Output the (X, Y) coordinate of the center of the cell containing the given text.  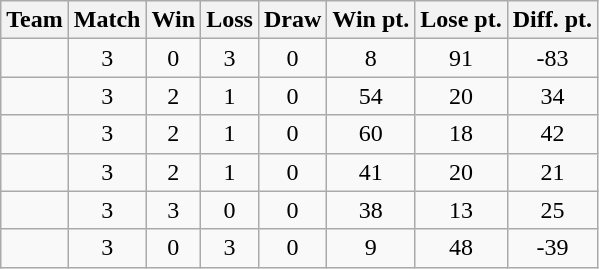
48 (461, 248)
34 (552, 96)
41 (371, 172)
38 (371, 210)
Team (35, 20)
25 (552, 210)
Lose pt. (461, 20)
Win pt. (371, 20)
Loss (230, 20)
Match (107, 20)
42 (552, 134)
-83 (552, 58)
9 (371, 248)
-39 (552, 248)
Win (174, 20)
18 (461, 134)
54 (371, 96)
13 (461, 210)
91 (461, 58)
21 (552, 172)
8 (371, 58)
Draw (292, 20)
Diff. pt. (552, 20)
60 (371, 134)
